Locate the cell with the specified text and output its (X, Y) center coordinate. 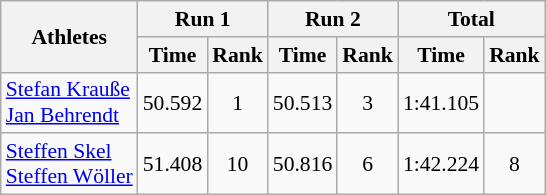
51.408 (172, 164)
Athletes (70, 36)
10 (238, 164)
3 (368, 102)
Run 2 (333, 19)
50.592 (172, 102)
1:42.224 (441, 164)
50.816 (302, 164)
8 (514, 164)
Run 1 (203, 19)
1 (238, 102)
6 (368, 164)
1:41.105 (441, 102)
Steffen SkelSteffen Wöller (70, 164)
Total (472, 19)
50.513 (302, 102)
Stefan KraußeJan Behrendt (70, 102)
